Find where the given text appears and provide that cell's center as [x, y] coordinate. 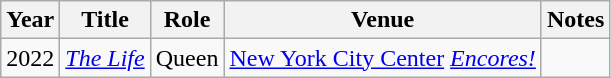
Queen [187, 58]
The Life [105, 58]
New York City Center Encores! [382, 58]
Year [30, 20]
Notes [575, 20]
Title [105, 20]
2022 [30, 58]
Venue [382, 20]
Role [187, 20]
